Return the (x, y) coordinate for the center point of the cell that contains the specified text.  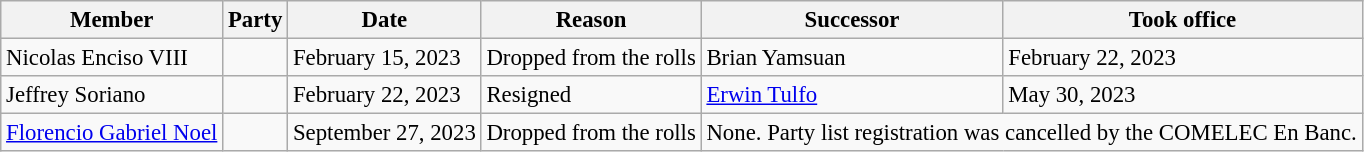
Party (256, 20)
None. Party list registration was cancelled by the COMELEC En Banc. (1032, 133)
Nicolas Enciso VIII (112, 58)
Reason (591, 20)
September 27, 2023 (384, 133)
Successor (852, 20)
May 30, 2023 (1182, 95)
Date (384, 20)
Resigned (591, 95)
Jeffrey Soriano (112, 95)
Florencio Gabriel Noel (112, 133)
Brian Yamsuan (852, 58)
Erwin Tulfo (852, 95)
Member (112, 20)
Took office (1182, 20)
February 15, 2023 (384, 58)
